Identify which cell holds the provided text, then report its [X, Y] central coordinate. 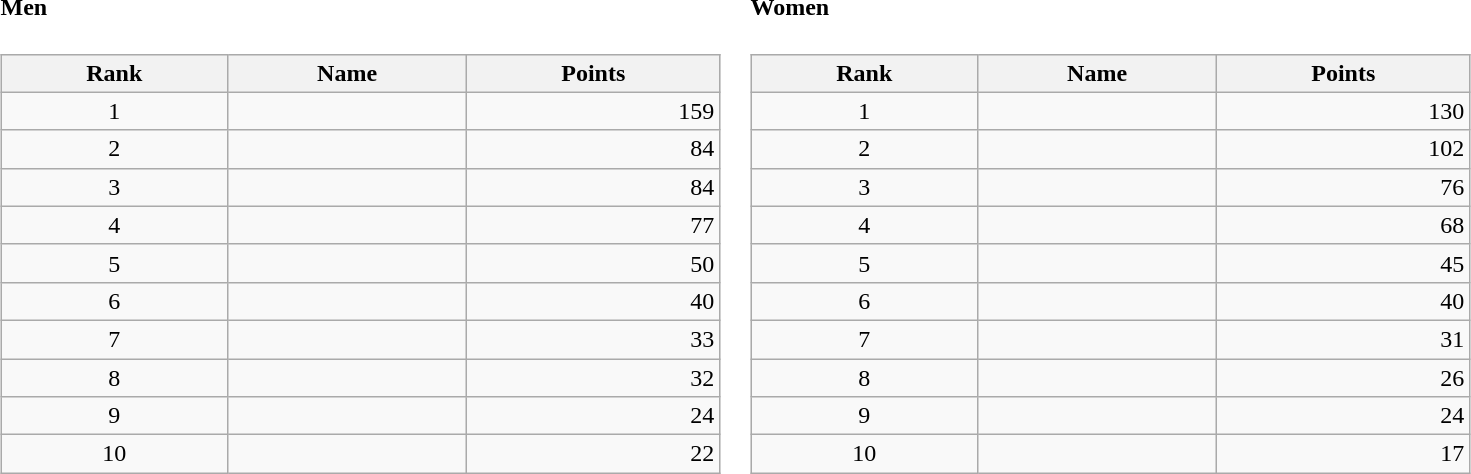
31 [1344, 339]
159 [594, 111]
68 [1344, 225]
45 [1344, 263]
76 [1344, 187]
130 [1344, 111]
17 [1344, 454]
33 [594, 339]
77 [594, 225]
26 [1344, 378]
32 [594, 378]
50 [594, 263]
102 [1344, 149]
22 [594, 454]
